Extract the [X, Y] coordinate from the center of the cell holding the provided text.  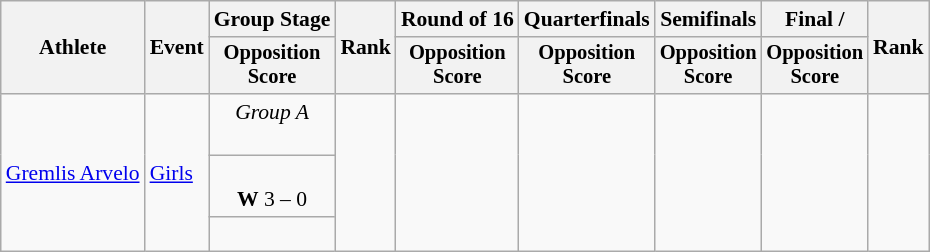
Group A [272, 124]
Gremlis Arvelo [73, 173]
W 3 – 0 [272, 186]
Girls [177, 173]
Athlete [73, 48]
Quarterfinals [587, 19]
Final / [814, 19]
Round of 16 [458, 19]
Event [177, 48]
Group Stage [272, 19]
Semifinals [708, 19]
